Return the (X, Y) coordinate for the center point of the cell that contains the specified text.  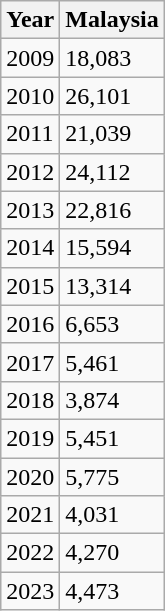
2010 (30, 96)
13,314 (112, 286)
5,775 (112, 477)
2009 (30, 58)
4,270 (112, 553)
2017 (30, 362)
2021 (30, 515)
22,816 (112, 210)
2013 (30, 210)
15,594 (112, 248)
Malaysia (112, 20)
4,473 (112, 591)
3,874 (112, 400)
2018 (30, 400)
Year (30, 20)
4,031 (112, 515)
5,461 (112, 362)
2012 (30, 172)
2014 (30, 248)
21,039 (112, 134)
24,112 (112, 172)
2015 (30, 286)
2011 (30, 134)
2016 (30, 324)
2019 (30, 438)
5,451 (112, 438)
18,083 (112, 58)
26,101 (112, 96)
2020 (30, 477)
2023 (30, 591)
6,653 (112, 324)
2022 (30, 553)
